For the text-containing cell, return its midpoint in [x, y] coordinate format. 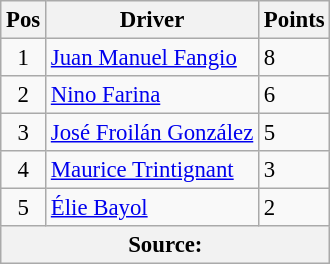
Nino Farina [152, 95]
José Froilán González [152, 133]
4 [24, 170]
8 [294, 58]
Pos [24, 20]
6 [294, 95]
Élie Bayol [152, 208]
Points [294, 20]
Driver [152, 20]
Juan Manuel Fangio [152, 58]
Source: [166, 245]
1 [24, 58]
Maurice Trintignant [152, 170]
